Locate the cell with the specified text and output its [x, y] center coordinate. 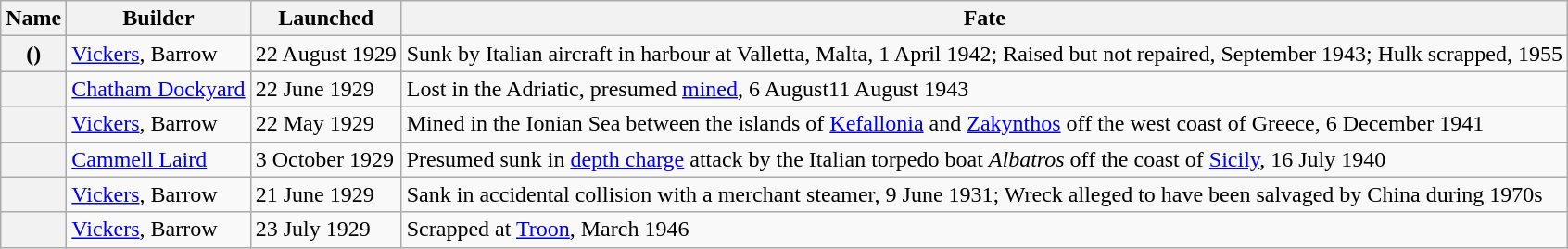
Launched [326, 19]
Fate [984, 19]
Cammell Laird [158, 159]
21 June 1929 [326, 194]
Sunk by Italian aircraft in harbour at Valletta, Malta, 1 April 1942; Raised but not repaired, September 1943; Hulk scrapped, 1955 [984, 54]
22 June 1929 [326, 89]
Sank in accidental collision with a merchant steamer, 9 June 1931; Wreck alleged to have been salvaged by China during 1970s [984, 194]
Presumed sunk in depth charge attack by the Italian torpedo boat Albatros off the coast of Sicily, 16 July 1940 [984, 159]
22 May 1929 [326, 124]
Lost in the Adriatic, presumed mined, 6 August11 August 1943 [984, 89]
Scrapped at Troon, March 1946 [984, 230]
Chatham Dockyard [158, 89]
23 July 1929 [326, 230]
22 August 1929 [326, 54]
3 October 1929 [326, 159]
() [33, 54]
Builder [158, 19]
Name [33, 19]
Mined in the Ionian Sea between the islands of Kefallonia and Zakynthos off the west coast of Greece, 6 December 1941 [984, 124]
